Locate the cell with the specified text and output its [x, y] center coordinate. 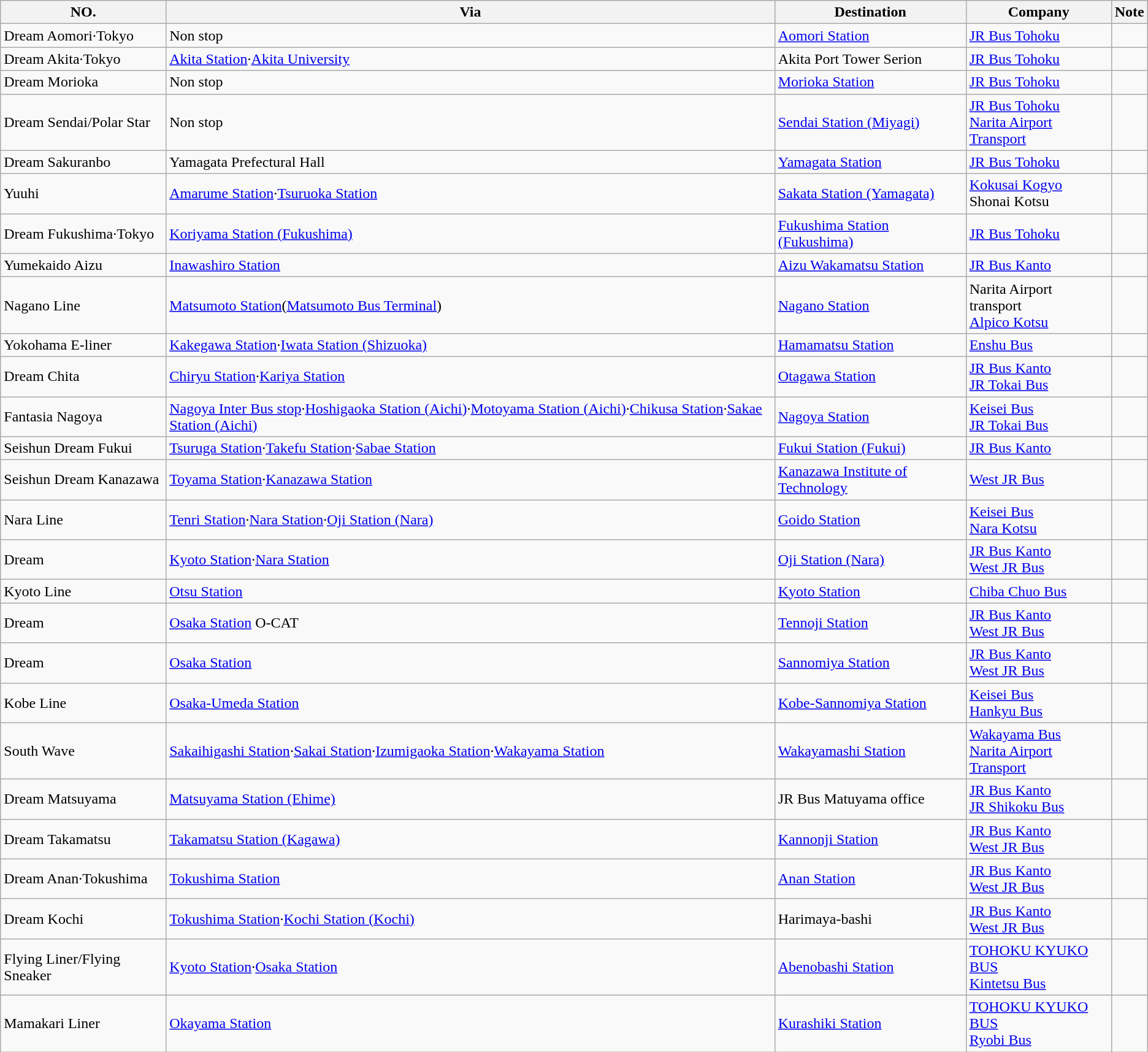
Tenri Station·Nara Station·Oji Station (Nara) [471, 520]
Kannonji Station [870, 839]
JR Bus TohokuNarita Airport Transport [1039, 122]
Toyama Station·Kanazawa Station [471, 480]
Fantasia Nagoya [83, 416]
Aizu Wakamatsu Station [870, 265]
Keisei BusJR Tokai Bus [1039, 416]
Yumekaido Aizu [83, 265]
Amarume Station·Tsuruoka Station [471, 194]
Dream Sendai/Polar Star [83, 122]
Sakaihigashi Station·Sakai Station·Izumigaoka Station·Wakayama Station [471, 751]
Wakayamashi Station [870, 751]
Enshu Bus [1039, 345]
Otsu Station [471, 591]
Osaka-Umeda Station [471, 703]
Dream Sakuranbo [83, 162]
Seishun Dream Kanazawa [83, 480]
Tsuruga Station·Takefu Station·Sabae Station [471, 448]
Kyoto Line [83, 591]
Otagawa Station [870, 377]
Takamatsu Station (Kagawa) [471, 839]
Kokusai KogyoShonai Kotsu [1039, 194]
Dream Akita·Tokyo [83, 59]
Tokushima Station [471, 878]
Kurashiki Station [870, 1023]
Dream Morioka [83, 82]
Osaka Station O-CAT [471, 623]
Nagano Line [83, 305]
Nara Line [83, 520]
Hamamatsu Station [870, 345]
Chiryu Station·Kariya Station [471, 377]
Okayama Station [471, 1023]
JR Bus KantoJR Shikoku Bus [1039, 799]
Kobe Line [83, 703]
Tennoji Station [870, 623]
Mamakari Liner [83, 1023]
Kyoto Station·Osaka Station [471, 967]
Dream Fukushima·Tokyo [83, 233]
West JR Bus [1039, 480]
Yokohama E-liner [83, 345]
Yamagata Prefectural Hall [471, 162]
Nagano Station [870, 305]
Sannomiya Station [870, 662]
Flying Liner/Flying Sneaker [83, 967]
Keisei BusNara Kotsu [1039, 520]
Goido Station [870, 520]
Matsumoto Station(Matsumoto Bus Terminal) [471, 305]
Chiba Chuo Bus [1039, 591]
South Wave [83, 751]
Dream Aomori·Tokyo [83, 36]
JR Bus Matuyama office [870, 799]
Kyoto Station·Nara Station [471, 559]
Note [1130, 12]
Morioka Station [870, 82]
Kobe-Sannomiya Station [870, 703]
Fukushima Station (Fukushima) [870, 233]
Matsuyama Station (Ehime) [471, 799]
Harimaya-bashi [870, 919]
Sendai Station (Miyagi) [870, 122]
Yuuhi [83, 194]
Anan Station [870, 878]
Dream Chita [83, 377]
Oji Station (Nara) [870, 559]
JR Bus KantoJR Tokai Bus [1039, 377]
Fukui Station (Fukui) [870, 448]
Dream Anan·Tokushima [83, 878]
Keisei BusHankyu Bus [1039, 703]
TOHOKU KYUKO BUSKintetsu Bus [1039, 967]
Kanazawa Institute of Technology [870, 480]
Wakayama BusNarita Airport Transport [1039, 751]
Sakata Station (Yamagata) [870, 194]
Koriyama Station (Fukushima) [471, 233]
Osaka Station [471, 662]
Akita Port Tower Serion [870, 59]
Narita Airport transportAlpico Kotsu [1039, 305]
Via [471, 12]
Akita Station·Akita University [471, 59]
Destination [870, 12]
Kyoto Station [870, 591]
TOHOKU KYUKO BUSRyobi Bus [1039, 1023]
Inawashiro Station [471, 265]
Nagoya Inter Bus stop·Hoshigaoka Station (Aichi)·Motoyama Station (Aichi)·Chikusa Station·Sakae Station (Aichi) [471, 416]
Dream Kochi [83, 919]
Dream Matsuyama [83, 799]
Tokushima Station·Kochi Station (Kochi) [471, 919]
Yamagata Station [870, 162]
NO. [83, 12]
Company [1039, 12]
Kakegawa Station·Iwata Station (Shizuoka) [471, 345]
Nagoya Station [870, 416]
Seishun Dream Fukui [83, 448]
Aomori Station [870, 36]
Abenobashi Station [870, 967]
Dream Takamatsu [83, 839]
